Scan for the cell matching the given text and deliver its [X, Y] coordinate at center. 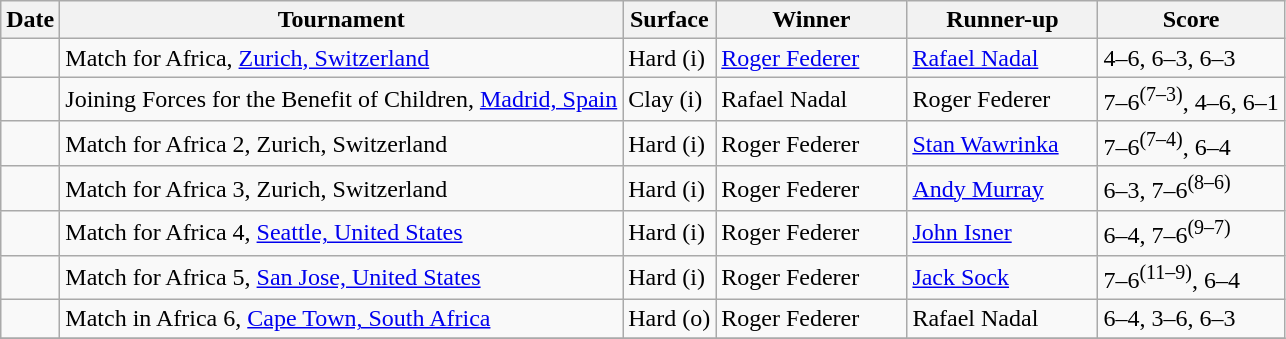
Date [30, 20]
Match for Africa 2, Zurich, Switzerland [342, 144]
7–6(11–9), 6–4 [1191, 278]
7–6(7–3), 4–6, 6–1 [1191, 100]
Joining Forces for the Benefit of Children, Madrid, Spain [342, 100]
Clay (i) [670, 100]
Andy Murray [1002, 188]
7–6(7–4), 6–4 [1191, 144]
Surface [670, 20]
Match in Africa 6, Cape Town, South Africa [342, 319]
Match for Africa 5, San Jose, United States [342, 278]
Match for Africa 3, Zurich, Switzerland [342, 188]
John Isner [1002, 234]
6–3, 7–6(8–6) [1191, 188]
Stan Wawrinka [1002, 144]
Hard (o) [670, 319]
Score [1191, 20]
Tournament [342, 20]
Runner-up [1002, 20]
6–4, 7–6(9–7) [1191, 234]
Jack Sock [1002, 278]
Match for Africa, Zurich, Switzerland [342, 58]
Match for Africa 4, Seattle, United States [342, 234]
6–4, 3–6, 6–3 [1191, 319]
4–6, 6–3, 6–3 [1191, 58]
Winner [812, 20]
